From the cell containing the given text, extract its center point as (x, y) coordinate. 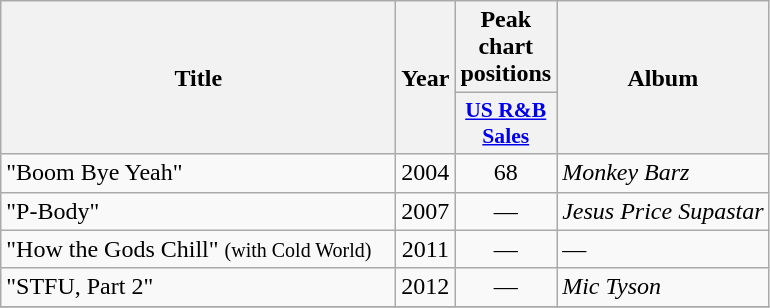
Album (663, 78)
Peak chart positions (506, 47)
"How the Gods Chill" (with Cold World) (198, 249)
"Boom Bye Yeah" (198, 173)
68 (506, 173)
Year (426, 78)
Mic Tyson (663, 287)
2007 (426, 211)
"P-Body" (198, 211)
Monkey Barz (663, 173)
US R&B Sales (506, 124)
2004 (426, 173)
Jesus Price Supastar (663, 211)
2012 (426, 287)
Title (198, 78)
"STFU, Part 2" (198, 287)
2011 (426, 249)
